Locate the cell with the specified text and output its (x, y) center coordinate. 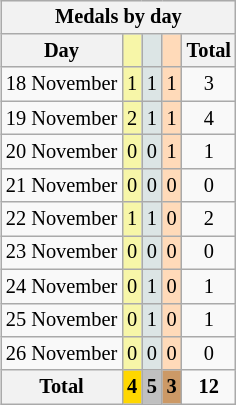
12 (209, 387)
21 November (62, 185)
23 November (62, 253)
24 November (62, 286)
Medals by day (118, 17)
Day (62, 51)
22 November (62, 219)
5 (152, 387)
26 November (62, 354)
25 November (62, 320)
18 November (62, 84)
19 November (62, 118)
20 November (62, 152)
